Determine the [x, y] coordinate at the center of the cell enclosing the given text.  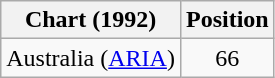
66 [227, 58]
Australia (ARIA) [91, 58]
Chart (1992) [91, 20]
Position [227, 20]
